Find where the given text appears and provide that cell's center as [x, y] coordinate. 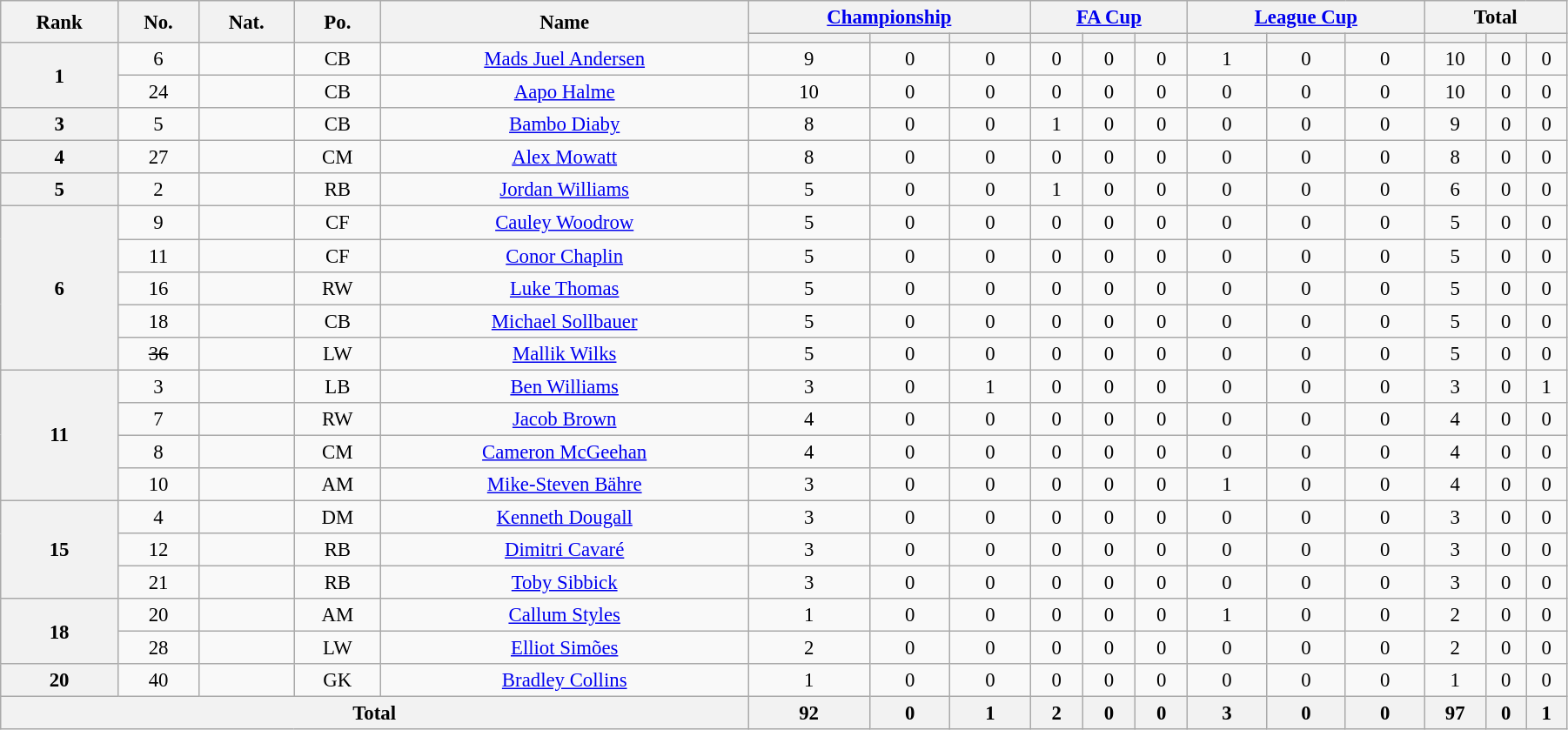
24 [158, 92]
Mads Juel Andersen [565, 59]
Jacob Brown [565, 419]
Michael Sollbauer [565, 321]
Alex Mowatt [565, 157]
Luke Thomas [565, 288]
Dimitri Cavaré [565, 550]
Rank [59, 22]
Mallik Wilks [565, 353]
No. [158, 22]
Jordan Williams [565, 191]
40 [158, 680]
League Cup [1306, 17]
Conor Chaplin [565, 256]
Ben Williams [565, 386]
92 [809, 713]
15 [59, 550]
97 [1455, 713]
16 [158, 288]
28 [158, 648]
GK [338, 680]
FA Cup [1109, 17]
DM [338, 517]
Name [565, 22]
Cauley Woodrow [565, 223]
36 [158, 353]
Bambo Diaby [565, 124]
Kenneth Dougall [565, 517]
27 [158, 157]
Mike-Steven Bähre [565, 485]
12 [158, 550]
Nat. [247, 22]
Bradley Collins [565, 680]
Aapo Halme [565, 92]
Callum Styles [565, 615]
Po. [338, 22]
21 [158, 583]
Cameron McGeehan [565, 452]
7 [158, 419]
Championship [889, 17]
Elliot Simões [565, 648]
Toby Sibbick [565, 583]
LB [338, 386]
